Search for the cell housing the specified text and yield its [X, Y] center coordinate. 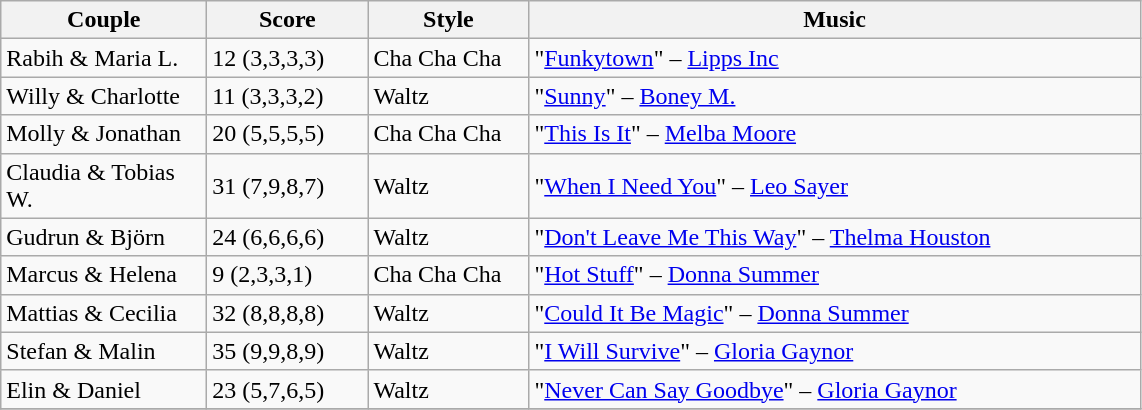
23 (5,7,6,5) [288, 389]
Style [448, 20]
"Never Can Say Goodbye" – Gloria Gaynor [834, 389]
"When I Need You" – Leo Sayer [834, 186]
24 (6,6,6,6) [288, 237]
Mattias & Cecilia [104, 313]
"Hot Stuff" – Donna Summer [834, 275]
Elin & Daniel [104, 389]
"Could It Be Magic" – Donna Summer [834, 313]
20 (5,5,5,5) [288, 134]
Claudia & Tobias W. [104, 186]
"This Is It" – Melba Moore [834, 134]
Molly & Jonathan [104, 134]
"Sunny" – Boney M. [834, 96]
Score [288, 20]
Gudrun & Björn [104, 237]
Music [834, 20]
Stefan & Malin [104, 351]
"Don't Leave Me This Way" – Thelma Houston [834, 237]
12 (3,3,3,3) [288, 58]
"Funkytown" – Lipps Inc [834, 58]
11 (3,3,3,2) [288, 96]
Marcus & Helena [104, 275]
32 (8,8,8,8) [288, 313]
Rabih & Maria L. [104, 58]
Couple [104, 20]
Willy & Charlotte [104, 96]
"I Will Survive" – Gloria Gaynor [834, 351]
31 (7,9,8,7) [288, 186]
35 (9,9,8,9) [288, 351]
9 (2,3,3,1) [288, 275]
